Determine the [x, y] coordinate at the center of the cell enclosing the given text.  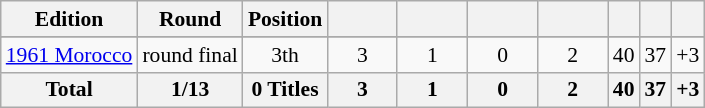
Total [70, 90]
1/13 [190, 90]
0 Titles [285, 90]
1961 Morocco [70, 55]
round final [190, 55]
Round [190, 19]
3th [285, 55]
Position [285, 19]
Edition [70, 19]
